Provide the [X, Y] coordinate of the cell's center where the given text is located.  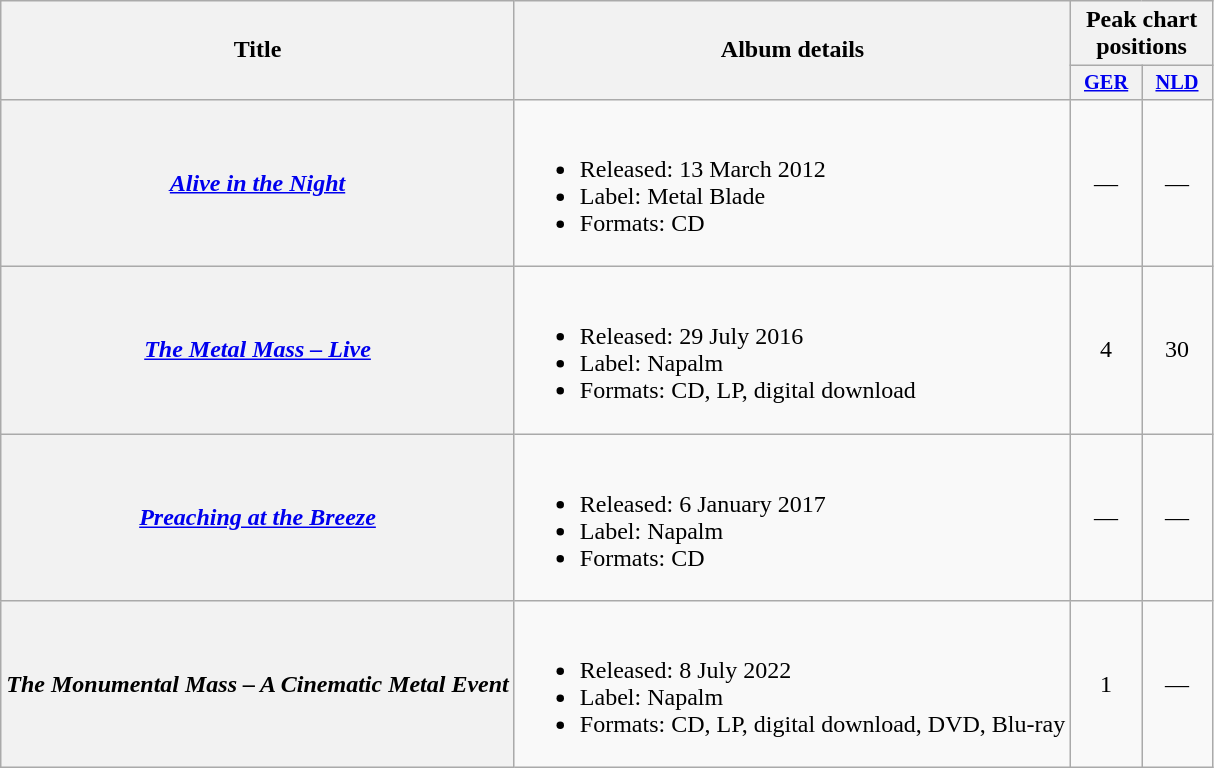
GER [1106, 83]
Released: 8 July 2022Label: NapalmFormats: CD, LP, digital download, DVD, Blu-ray [792, 684]
The Monumental Mass – A Cinematic Metal Event [258, 684]
The Metal Mass – Live [258, 350]
Peak chart positions [1142, 34]
Album details [792, 50]
Released: 6 January 2017Label: NapalmFormats: CD [792, 518]
30 [1178, 350]
1 [1106, 684]
Released: 13 March 2012Label: Metal BladeFormats: CD [792, 182]
Title [258, 50]
4 [1106, 350]
NLD [1178, 83]
Alive in the Night [258, 182]
Released: 29 July 2016Label: NapalmFormats: CD, LP, digital download [792, 350]
Preaching at the Breeze [258, 518]
